Search for the cell housing the specified text and yield its (X, Y) center coordinate. 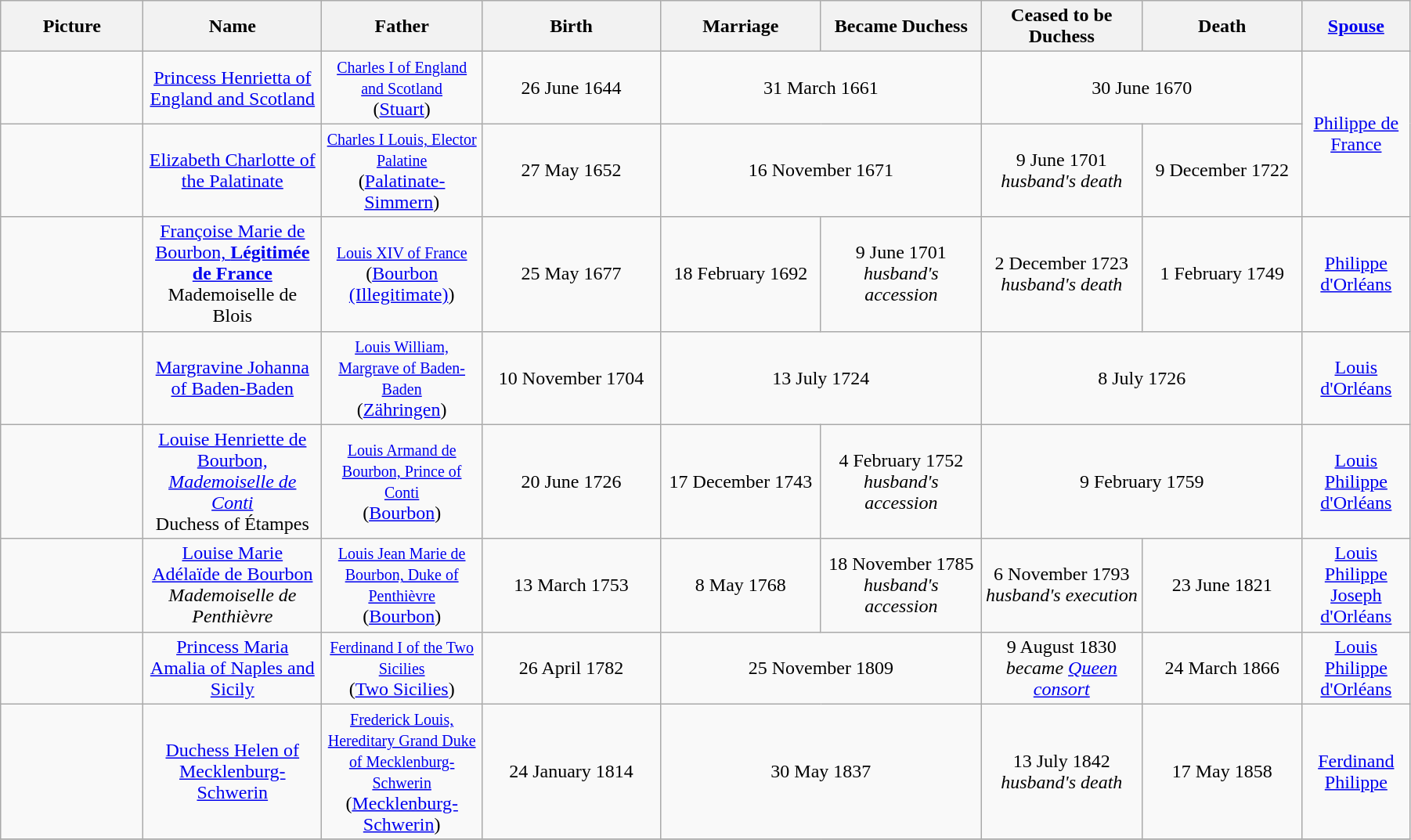
Margravine Johanna of Baden-Baden (233, 377)
9 June 1701husband's death (1062, 171)
30 May 1837 (821, 772)
31 March 1661 (821, 88)
16 November 1671 (821, 171)
18 November 1785husband's accession (900, 586)
Louis d'Orléans (1356, 377)
Princess Henrietta of England and Scotland (233, 88)
Spouse (1356, 27)
8 May 1768 (741, 586)
9 August 1830became Queen consort (1062, 668)
9 December 1722 (1222, 171)
Louis William, Margrave of Baden-Baden (Zähringen) (402, 377)
Became Duchess (900, 27)
2 December 1723husband's death (1062, 274)
6 November 1793husband's execution (1062, 586)
10 November 1704 (572, 377)
Name (233, 27)
Father (402, 27)
13 July 1724 (821, 377)
1 February 1749 (1222, 274)
Charles I Louis, Elector Palatine (Palatinate-Simmern) (402, 171)
Philippe d'Orléans (1356, 274)
13 March 1753 (572, 586)
26 April 1782 (572, 668)
Ferdinand I of the Two Sicilies(Two Sicilies) (402, 668)
30 June 1670 (1142, 88)
Ceased to be Duchess (1062, 27)
Marriage (741, 27)
Birth (572, 27)
18 February 1692 (741, 274)
Elizabeth Charlotte of the Palatinate (233, 171)
20 June 1726 (572, 481)
9 June 1701husband's accession (900, 274)
Death (1222, 27)
Charles I of England and Scotland (Stuart) (402, 88)
Louis Jean Marie de Bourbon, Duke of Penthièvre(Bourbon) (402, 586)
Louise Marie Adélaïde de BourbonMademoiselle de Penthièvre (233, 586)
27 May 1652 (572, 171)
Louise Henriette de Bourbon, Mademoiselle de ContiDuchess of Étampes (233, 481)
24 March 1866 (1222, 668)
17 May 1858 (1222, 772)
Duchess Helen of Mecklenburg-Schwerin (233, 772)
25 May 1677 (572, 274)
Princess Maria Amalia of Naples and Sicily (233, 668)
Louis XIV of France (Bourbon (Illegitimate)) (402, 274)
Frederick Louis, Hereditary Grand Duke of Mecklenburg-Schwerin(Mecklenburg-Schwerin) (402, 772)
26 June 1644 (572, 88)
4 February 1752husband's accession (900, 481)
13 July 1842husband's death (1062, 772)
Louis Philippe Joseph d'Orléans (1356, 586)
9 February 1759 (1142, 481)
Louis Armand de Bourbon, Prince of Conti (Bourbon) (402, 481)
17 December 1743 (741, 481)
24 January 1814 (572, 772)
8 July 1726 (1142, 377)
Picture (72, 27)
Ferdinand Philippe (1356, 772)
Philippe de France (1356, 135)
Françoise Marie de Bourbon, Légitimée de FranceMademoiselle de Blois (233, 274)
25 November 1809 (821, 668)
23 June 1821 (1222, 586)
